Detect which cell encompasses the target text, then output its [x, y] center coordinate. 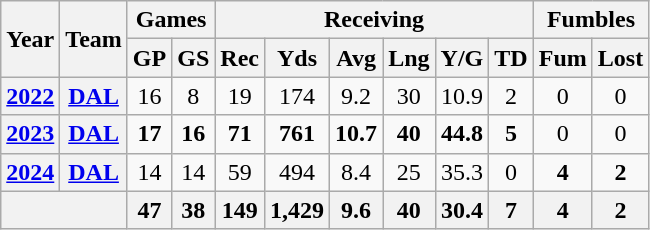
Lost [620, 58]
8.4 [356, 172]
761 [298, 134]
30.4 [462, 210]
9.6 [356, 210]
2023 [30, 134]
TD [511, 58]
10.7 [356, 134]
Team [94, 39]
2024 [30, 172]
9.2 [356, 96]
Rec [240, 58]
Games [170, 20]
25 [409, 172]
Avg [356, 58]
GS [194, 58]
GP [149, 58]
Y/G [462, 58]
8 [194, 96]
Receiving [374, 20]
Year [30, 39]
Fumbles [590, 20]
149 [240, 210]
Yds [298, 58]
Lng [409, 58]
30 [409, 96]
2022 [30, 96]
44.8 [462, 134]
19 [240, 96]
7 [511, 210]
5 [511, 134]
10.9 [462, 96]
Fum [562, 58]
38 [194, 210]
174 [298, 96]
17 [149, 134]
494 [298, 172]
1,429 [298, 210]
59 [240, 172]
71 [240, 134]
35.3 [462, 172]
47 [149, 210]
